Find where the given text appears and provide that cell's center as (X, Y) coordinate. 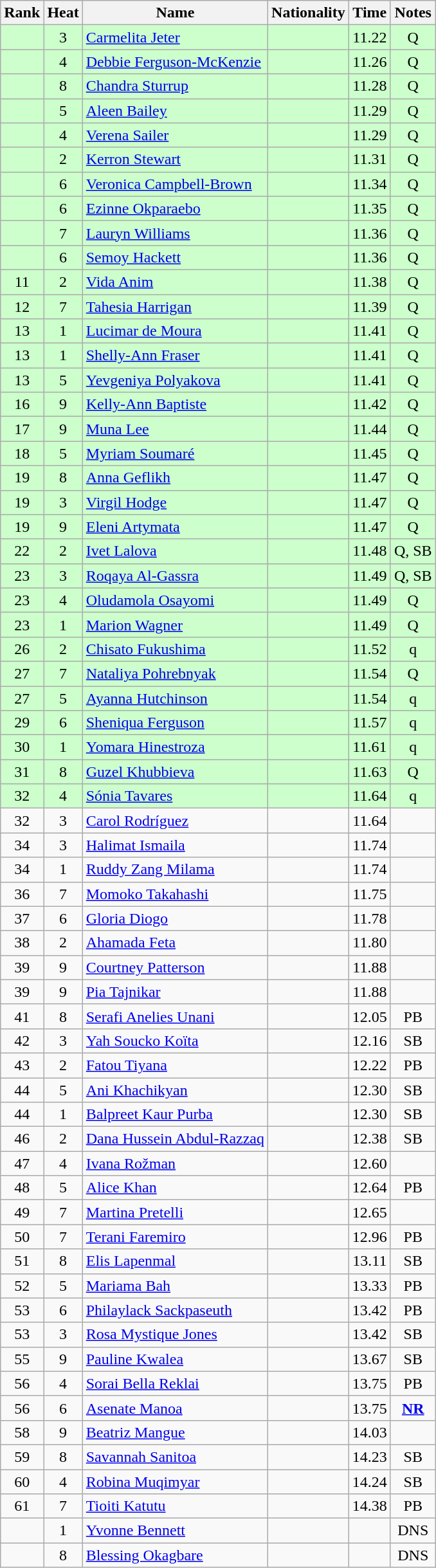
Virgil Hodge (175, 502)
Yevgeniya Polyakova (175, 380)
Lauryn Williams (175, 233)
Semoy Hackett (175, 257)
60 (22, 1481)
Carmelita Jeter (175, 37)
Roqaya Al-Gassra (175, 576)
12 (22, 307)
12.96 (369, 1237)
11.48 (369, 551)
Lucimar de Moura (175, 331)
59 (22, 1457)
13.67 (369, 1359)
Name (175, 13)
18 (22, 453)
12.22 (369, 1065)
11.34 (369, 184)
Chisato Fukushima (175, 649)
37 (22, 918)
Yvonne Bennett (175, 1531)
48 (22, 1188)
11.22 (369, 37)
12.60 (369, 1163)
Savannah Sanitoa (175, 1457)
26 (22, 649)
11.38 (369, 282)
Ahamada Feta (175, 943)
22 (22, 551)
Marion Wagner (175, 624)
Alice Khan (175, 1188)
Heat (63, 13)
11.28 (369, 86)
Mariama Bah (175, 1286)
Verena Sailer (175, 135)
Myriam Soumaré (175, 453)
47 (22, 1163)
11.44 (369, 429)
Vida Anim (175, 282)
46 (22, 1139)
52 (22, 1286)
Dana Hussein Abdul-Razzaq (175, 1139)
16 (22, 405)
Guzel Khubbieva (175, 772)
12.05 (369, 1016)
12.38 (369, 1139)
Elis Lapenmal (175, 1261)
42 (22, 1041)
29 (22, 723)
Ivet Lalova (175, 551)
36 (22, 894)
12.16 (369, 1041)
Debbie Ferguson-McKenzie (175, 62)
Kelly-Ann Baptiste (175, 405)
Serafi Anelies Unani (175, 1016)
Martina Pretelli (175, 1212)
11.35 (369, 208)
11.75 (369, 894)
11.31 (369, 160)
14.24 (369, 1481)
Rosa Mystique Jones (175, 1335)
Asenate Manoa (175, 1408)
13.33 (369, 1286)
Ani Khachikyan (175, 1090)
12.64 (369, 1188)
Sorai Bella Reklai (175, 1383)
Nationality (309, 13)
61 (22, 1506)
Veronica Campbell-Brown (175, 184)
Rank (22, 13)
Notes (413, 13)
14.23 (369, 1457)
Chandra Sturrup (175, 86)
Robina Muqimyar (175, 1481)
Blessing Okagbare (175, 1555)
Momoko Takahashi (175, 894)
49 (22, 1212)
Aleen Bailey (175, 111)
51 (22, 1261)
Beatriz Mangue (175, 1432)
Terani Faremiro (175, 1237)
11.63 (369, 772)
Pauline Kwalea (175, 1359)
14.38 (369, 1506)
Nataliya Pohrebnyak (175, 673)
Ayanna Hutchinson (175, 698)
Anna Geflikh (175, 478)
14.03 (369, 1432)
Tioiti Katutu (175, 1506)
11.57 (369, 723)
31 (22, 772)
Ezinne Okparaebo (175, 208)
41 (22, 1016)
Shelly-Ann Fraser (175, 356)
11.52 (369, 649)
Courtney Patterson (175, 967)
Yomara Hinestroza (175, 747)
11 (22, 282)
Balpreet Kaur Purba (175, 1115)
11.42 (369, 405)
Sónia Tavares (175, 796)
Fatou Tiyana (175, 1065)
Time (369, 13)
38 (22, 943)
11.78 (369, 918)
11.39 (369, 307)
17 (22, 429)
43 (22, 1065)
58 (22, 1432)
11.80 (369, 943)
11.45 (369, 453)
50 (22, 1237)
12.65 (369, 1212)
11.26 (369, 62)
11.61 (369, 747)
NR (413, 1408)
13.11 (369, 1261)
Eleni Artymata (175, 527)
Tahesia Harrigan (175, 307)
Yah Soucko Koïta (175, 1041)
Muna Lee (175, 429)
Kerron Stewart (175, 160)
Halimat Ismaila (175, 845)
55 (22, 1359)
Pia Tajnikar (175, 992)
Sheniqua Ferguson (175, 723)
Oludamola Osayomi (175, 600)
Philaylack Sackpaseuth (175, 1310)
30 (22, 747)
Carol Rodríguez (175, 821)
Ivana Rožman (175, 1163)
Gloria Diogo (175, 918)
Ruddy Zang Milama (175, 870)
